Identify which cell holds the provided text, then report its (X, Y) central coordinate. 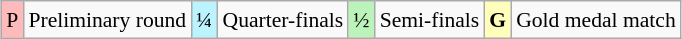
Gold medal match (596, 20)
Quarter-finals (284, 20)
Semi-finals (430, 20)
½ (361, 20)
Preliminary round (107, 20)
¼ (204, 20)
G (498, 20)
P (12, 20)
